Locate the cell with the specified text and output its (x, y) center coordinate. 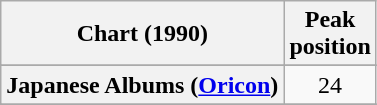
Chart (1990) (142, 34)
Peakposition (330, 34)
24 (330, 85)
Japanese Albums (Oricon) (142, 85)
